Provide the [x, y] coordinate of the cell's center where the given text is located.  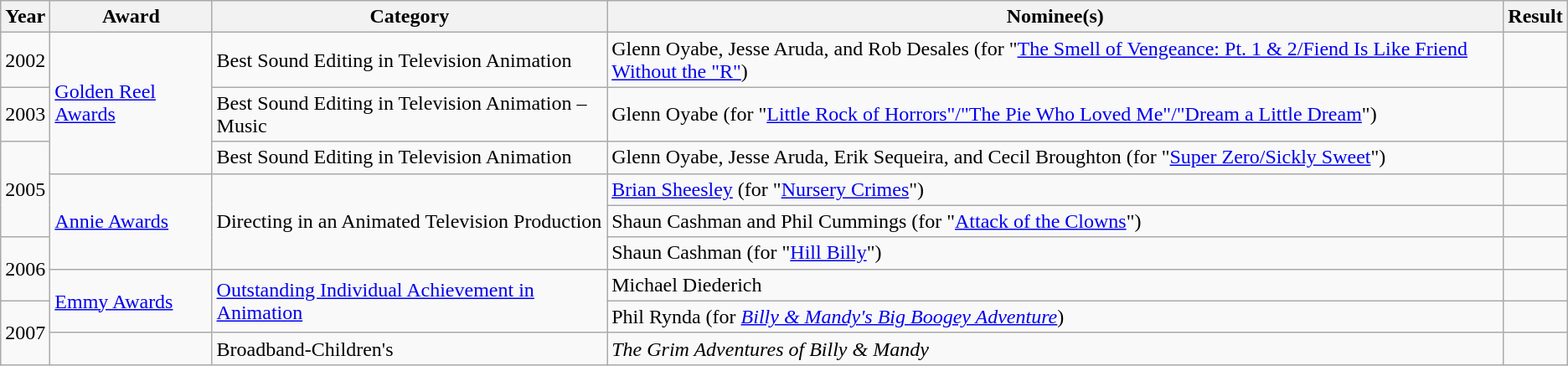
Shaun Cashman (for "Hill Billy") [1055, 253]
Shaun Cashman and Phil Cummings (for "Attack of the Clowns") [1055, 221]
Directing in an Animated Television Production [410, 221]
Glenn Oyabe (for "Little Rock of Horrors"/"The Pie Who Loved Me"/"Dream a Little Dream") [1055, 114]
2002 [25, 60]
2003 [25, 114]
2006 [25, 269]
Outstanding Individual Achievement in Animation [410, 301]
Best Sound Editing in Television Animation – Music [410, 114]
Year [25, 17]
The Grim Adventures of Billy & Mandy [1055, 348]
Category [410, 17]
Result [1535, 17]
Nominee(s) [1055, 17]
Phil Rynda (for Billy & Mandy's Big Boogey Adventure) [1055, 317]
Michael Diederich [1055, 285]
2007 [25, 332]
Glenn Oyabe, Jesse Aruda, Erik Sequeira, and Cecil Broughton (for "Super Zero/Sickly Sweet") [1055, 157]
Annie Awards [131, 221]
Golden Reel Awards [131, 103]
Broadband-Children's [410, 348]
Brian Sheesley (for "Nursery Crimes") [1055, 189]
Award [131, 17]
Emmy Awards [131, 301]
2005 [25, 189]
Glenn Oyabe, Jesse Aruda, and Rob Desales (for "The Smell of Vengeance: Pt. 1 & 2/Fiend Is Like Friend Without the "R") [1055, 60]
